Return (x, y) of the center of cell containing provided text 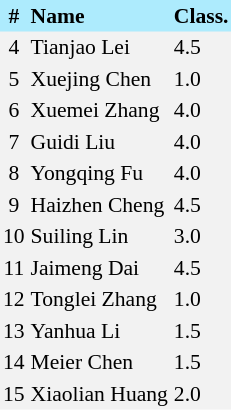
Tianjao Lei (100, 48)
9 (14, 205)
Xuemei Zhang (100, 110)
Name (100, 16)
8 (14, 174)
7 (14, 142)
Xuejing Chen (100, 79)
13 (14, 331)
Meier Chen (100, 362)
12 (14, 300)
Haizhen Cheng (100, 205)
14 (14, 362)
4 (14, 48)
Guidi Liu (100, 142)
Yongqing Fu (100, 174)
5 (14, 79)
Suiling Lin (100, 236)
15 (14, 394)
6 (14, 110)
Xiaolian Huang (100, 394)
Tonglei Zhang (100, 300)
11 (14, 268)
Jaimeng Dai (100, 268)
10 (14, 236)
# (14, 16)
Yanhua Li (100, 331)
